From the cell containing the given text, extract its center point as [X, Y] coordinate. 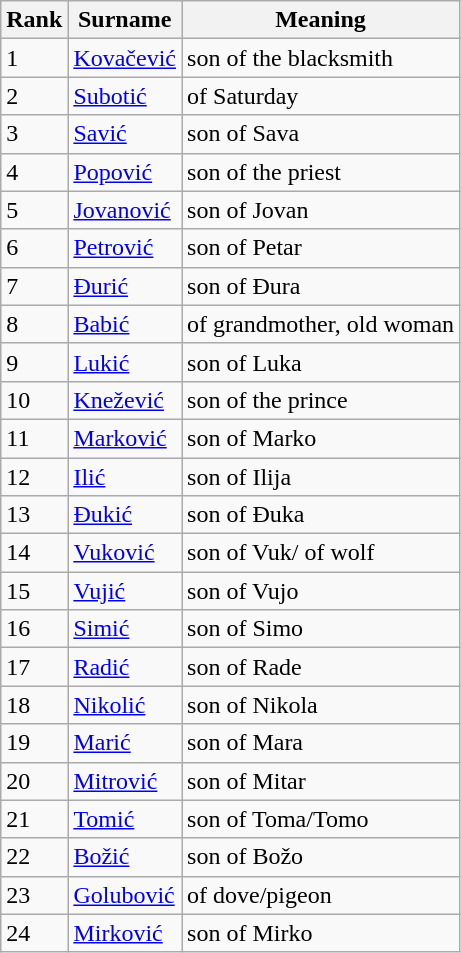
Savić [125, 134]
14 [34, 553]
Marić [125, 743]
4 [34, 172]
16 [34, 629]
son of the prince [321, 400]
Babić [125, 324]
son of Vujo [321, 591]
2 [34, 96]
12 [34, 477]
son of Vuk/ of wolf [321, 553]
Radić [125, 667]
Marković [125, 438]
18 [34, 705]
Subotić [125, 96]
son of Marko [321, 438]
5 [34, 210]
of dove/pigeon [321, 895]
Knežević [125, 400]
Nikolić [125, 705]
15 [34, 591]
Vujić [125, 591]
son of Ilija [321, 477]
21 [34, 819]
23 [34, 895]
son of the priest [321, 172]
son of Đura [321, 286]
Popović [125, 172]
son of Mirko [321, 933]
Božić [125, 857]
Đurić [125, 286]
son of Petar [321, 248]
19 [34, 743]
22 [34, 857]
son of Đuka [321, 515]
son of Luka [321, 362]
son of Rade [321, 667]
son of Toma/Tomo [321, 819]
Đukić [125, 515]
son of Božo [321, 857]
7 [34, 286]
son of Nikola [321, 705]
Simić [125, 629]
of grandmother, old woman [321, 324]
24 [34, 933]
1 [34, 58]
Vuković [125, 553]
Tomić [125, 819]
Mitrović [125, 781]
son of the blacksmith [321, 58]
Ilić [125, 477]
Surname [125, 20]
11 [34, 438]
Mirković [125, 933]
Rank [34, 20]
6 [34, 248]
Jovanović [125, 210]
3 [34, 134]
17 [34, 667]
13 [34, 515]
Lukić [125, 362]
10 [34, 400]
son of Jovan [321, 210]
son of Mara [321, 743]
9 [34, 362]
Golubović [125, 895]
Petrović [125, 248]
son of Simo [321, 629]
20 [34, 781]
8 [34, 324]
son of Sava [321, 134]
son of Mitar [321, 781]
Kovačević [125, 58]
of Saturday [321, 96]
Meaning [321, 20]
